Find where the given text appears and provide that cell's center as [x, y] coordinate. 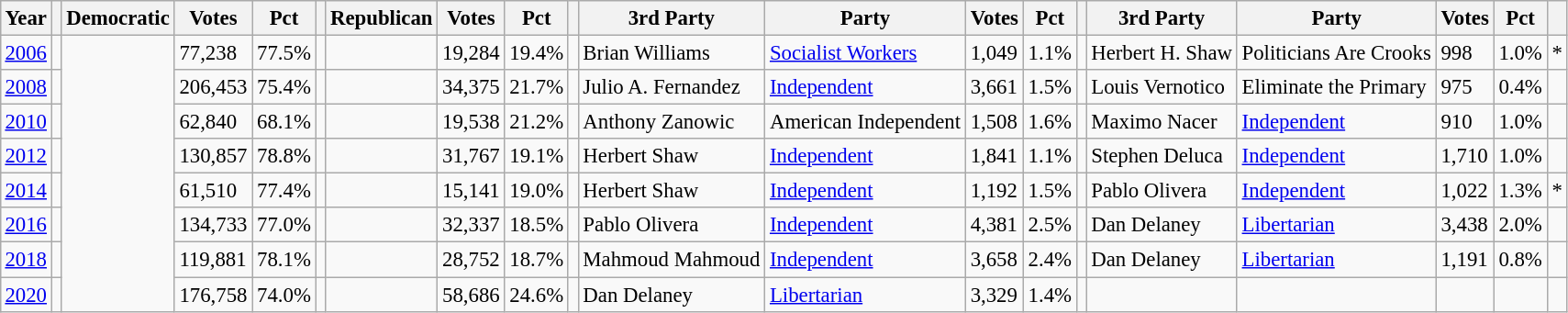
American Independent [866, 122]
2020 [26, 295]
134,733 [213, 225]
Herbert H. Shaw [1162, 52]
21.2% [536, 122]
Maximo Nacer [1162, 122]
2008 [26, 87]
68.1% [284, 122]
61,510 [213, 191]
34,375 [472, 87]
77,238 [213, 52]
3,658 [995, 260]
78.1% [284, 260]
Julio A. Fernandez [672, 87]
18.5% [536, 225]
119,881 [213, 260]
19.1% [536, 156]
31,767 [472, 156]
Republican [382, 18]
2014 [26, 191]
1.4% [1050, 295]
78.8% [284, 156]
3,438 [1464, 225]
32,337 [472, 225]
176,758 [213, 295]
1,191 [1464, 260]
1,841 [995, 156]
998 [1464, 52]
Politicians Are Crooks [1336, 52]
19,538 [472, 122]
1.3% [1520, 191]
2.4% [1050, 260]
77.4% [284, 191]
Stephen Deluca [1162, 156]
1,710 [1464, 156]
4,381 [995, 225]
18.7% [536, 260]
77.0% [284, 225]
21.7% [536, 87]
0.4% [1520, 87]
75.4% [284, 87]
24.6% [536, 295]
975 [1464, 87]
Democratic [117, 18]
28,752 [472, 260]
62,840 [213, 122]
1,192 [995, 191]
Mahmoud Mahmoud [672, 260]
1.6% [1050, 122]
2012 [26, 156]
3,329 [995, 295]
77.5% [284, 52]
1,049 [995, 52]
2006 [26, 52]
1,022 [1464, 191]
Louis Vernotico [1162, 87]
19.4% [536, 52]
15,141 [472, 191]
Eliminate the Primary [1336, 87]
58,686 [472, 295]
Year [26, 18]
Socialist Workers [866, 52]
19,284 [472, 52]
19.0% [536, 191]
130,857 [213, 156]
2.5% [1050, 225]
2010 [26, 122]
3,661 [995, 87]
2.0% [1520, 225]
0.8% [1520, 260]
Brian Williams [672, 52]
74.0% [284, 295]
2018 [26, 260]
2016 [26, 225]
910 [1464, 122]
206,453 [213, 87]
1,508 [995, 122]
Anthony Zanowic [672, 122]
